Locate the cell with the specified text and output its (x, y) center coordinate. 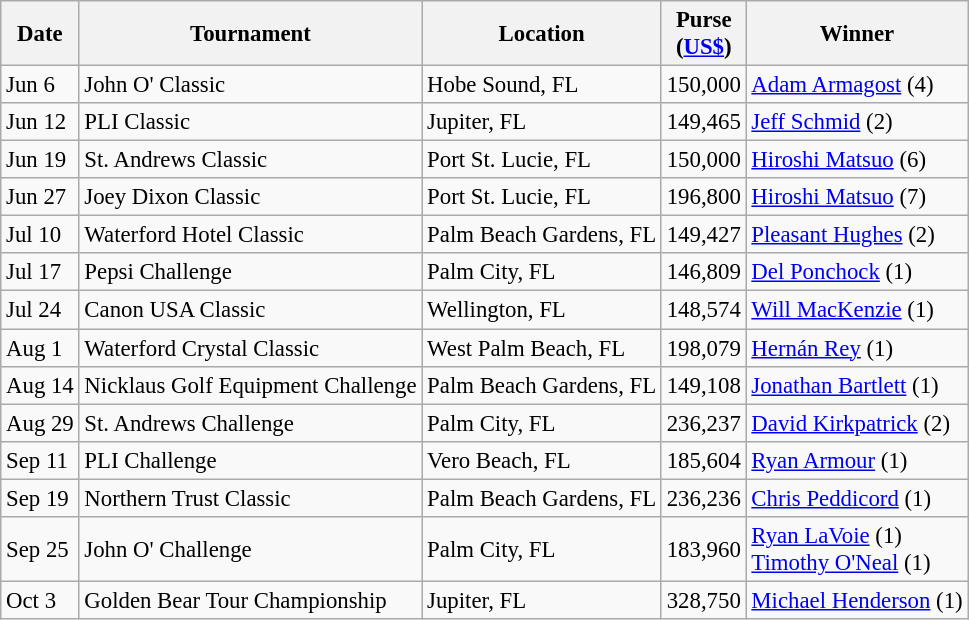
Hernán Rey (1) (857, 348)
Chris Peddicord (1) (857, 498)
Pleasant Hughes (2) (857, 235)
Will MacKenzie (1) (857, 310)
146,809 (704, 273)
Aug 14 (40, 385)
Joey Dixon Classic (250, 197)
Vero Beach, FL (542, 460)
Jun 6 (40, 85)
149,465 (704, 122)
Date (40, 34)
PLI Challenge (250, 460)
Jul 17 (40, 273)
236,236 (704, 498)
Sep 11 (40, 460)
Adam Armagost (4) (857, 85)
St. Andrews Classic (250, 160)
Jun 27 (40, 197)
Aug 29 (40, 423)
Waterford Hotel Classic (250, 235)
185,604 (704, 460)
Waterford Crystal Classic (250, 348)
Ryan LaVoie (1) Timothy O'Neal (1) (857, 550)
Golden Bear Tour Championship (250, 600)
Ryan Armour (1) (857, 460)
Michael Henderson (1) (857, 600)
Pepsi Challenge (250, 273)
Jul 10 (40, 235)
Tournament (250, 34)
149,427 (704, 235)
198,079 (704, 348)
John O' Classic (250, 85)
149,108 (704, 385)
Sep 19 (40, 498)
Jul 24 (40, 310)
Jeff Schmid (2) (857, 122)
Wellington, FL (542, 310)
Sep 25 (40, 550)
West Palm Beach, FL (542, 348)
St. Andrews Challenge (250, 423)
148,574 (704, 310)
Northern Trust Classic (250, 498)
Oct 3 (40, 600)
Hiroshi Matsuo (7) (857, 197)
Jonathan Bartlett (1) (857, 385)
Jun 19 (40, 160)
Hiroshi Matsuo (6) (857, 160)
Aug 1 (40, 348)
Hobe Sound, FL (542, 85)
Location (542, 34)
Canon USA Classic (250, 310)
196,800 (704, 197)
Purse(US$) (704, 34)
328,750 (704, 600)
PLI Classic (250, 122)
Jun 12 (40, 122)
Del Ponchock (1) (857, 273)
Nicklaus Golf Equipment Challenge (250, 385)
John O' Challenge (250, 550)
236,237 (704, 423)
David Kirkpatrick (2) (857, 423)
Winner (857, 34)
183,960 (704, 550)
